Find where the given text appears and provide that cell's center as [X, Y] coordinate. 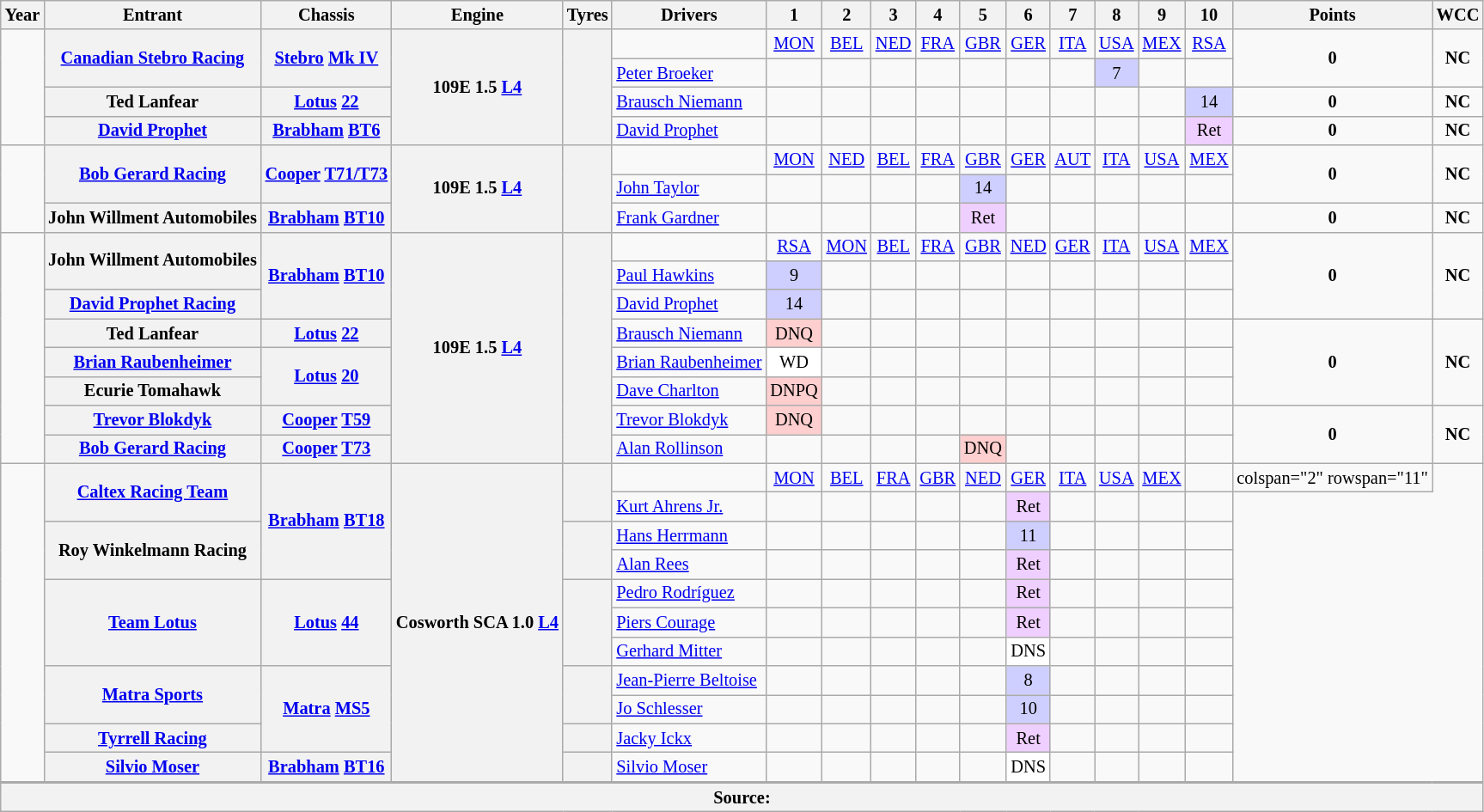
4 [937, 15]
Cooper T73 [327, 449]
Gerhard Mitter [689, 651]
Cooper T71/T73 [327, 174]
Roy Winkelmann Racing [153, 550]
Pedro Rodríguez [689, 593]
WCC [1458, 15]
Entrant [153, 15]
Cooper T59 [327, 420]
AUT [1072, 160]
John Taylor [689, 188]
Points [1332, 15]
11 [1029, 535]
Cosworth SCA 1.0 L4 [478, 622]
David Prophet Racing [153, 304]
Source: [742, 797]
colspan="2" rowspan="11" [1332, 478]
Brabham BT16 [327, 766]
Matra MS5 [327, 708]
6 [1029, 15]
Matra Sports [153, 694]
Paul Hawkins [689, 275]
5 [983, 15]
Brabham BT6 [327, 131]
Drivers [689, 15]
Tyres [588, 15]
Ecurie Tomahawk [153, 391]
Year [22, 15]
Chassis [327, 15]
Jacky Ickx [689, 738]
Jo Schlesser [689, 709]
Dave Charlton [689, 391]
WD [794, 362]
Brabham BT18 [327, 521]
Kurt Ahrens Jr. [689, 506]
Canadian Stebro Racing [153, 58]
Stebro Mk IV [327, 58]
Hans Herrmann [689, 535]
3 [894, 15]
Jean-Pierre Beltoise [689, 680]
DNPQ [794, 391]
Piers Courage [689, 622]
Frank Gardner [689, 217]
2 [847, 15]
Engine [478, 15]
Tyrrell Racing [153, 738]
1 [794, 15]
Alan Rollinson [689, 449]
Peter Broeker [689, 73]
Caltex Racing Team [153, 491]
Team Lotus [153, 622]
Lotus 20 [327, 376]
Alan Rees [689, 565]
Lotus 44 [327, 622]
